Return the (x, y) coordinate for the center point of the cell that contains the specified text.  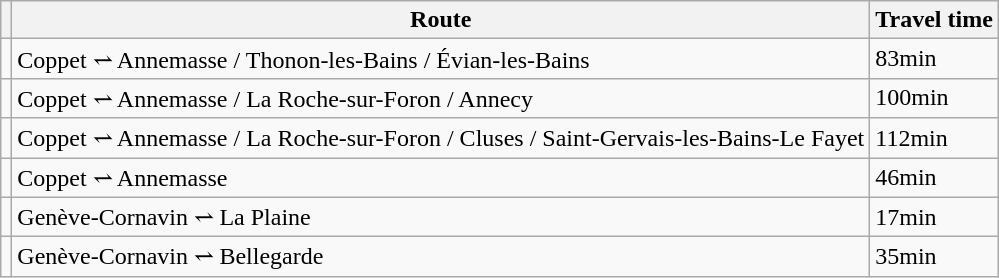
112min (934, 138)
Travel time (934, 20)
Coppet ⥋ Annemasse / Thonon-les-Bains / Évian-les-Bains (441, 59)
83min (934, 59)
Genève-Cornavin ⥋ Bellegarde (441, 257)
100min (934, 98)
Coppet ⥋ Annemasse (441, 178)
Genève-Cornavin ⥋ La Plaine (441, 217)
17min (934, 217)
35min (934, 257)
Coppet ⥋ Annemasse / La Roche-sur-Foron / Cluses / Saint-Gervais-les-Bains-Le Fayet (441, 138)
46min (934, 178)
Coppet ⥋ Annemasse / La Roche-sur-Foron / Annecy (441, 98)
Route (441, 20)
